From the cell containing the given text, extract its center point as [x, y] coordinate. 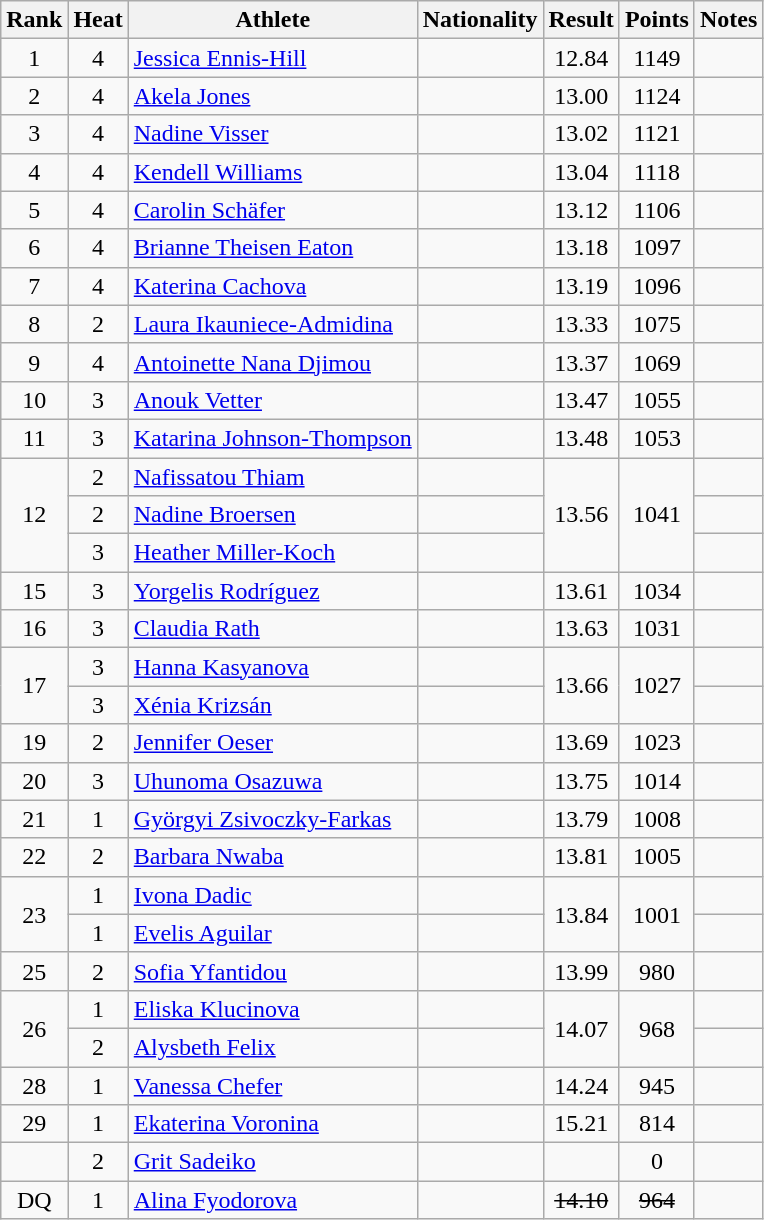
20 [34, 781]
1034 [656, 591]
5 [34, 210]
21 [34, 819]
7 [34, 286]
Jennifer Oeser [272, 743]
11 [34, 438]
13.33 [581, 324]
13.02 [581, 134]
13.00 [581, 96]
13.79 [581, 819]
25 [34, 971]
13.99 [581, 971]
1069 [656, 362]
16 [34, 629]
13.69 [581, 743]
14.07 [581, 1028]
12.84 [581, 58]
14.24 [581, 1085]
Alysbeth Felix [272, 1047]
1055 [656, 400]
12 [34, 515]
Nadine Broersen [272, 515]
Barbara Nwaba [272, 857]
Nadine Visser [272, 134]
964 [656, 1200]
Katarina Johnson-Thompson [272, 438]
814 [656, 1124]
13.63 [581, 629]
13.84 [581, 914]
Heat [98, 20]
10 [34, 400]
13.47 [581, 400]
1014 [656, 781]
Brianne Theisen Eaton [272, 248]
9 [34, 362]
1097 [656, 248]
Heather Miller-Koch [272, 553]
Claudia Rath [272, 629]
Athlete [272, 20]
13.56 [581, 515]
Ivona Dadic [272, 895]
Sofia Yfantidou [272, 971]
Hanna Kasyanova [272, 667]
13.48 [581, 438]
Uhunoma Osazuwa [272, 781]
13.12 [581, 210]
29 [34, 1124]
Nationality [480, 20]
1008 [656, 819]
Eliska Klucinova [272, 1009]
26 [34, 1028]
Grit Sadeiko [272, 1162]
17 [34, 686]
13.19 [581, 286]
14.10 [581, 1200]
DQ [34, 1200]
980 [656, 971]
1031 [656, 629]
15.21 [581, 1124]
22 [34, 857]
1149 [656, 58]
Akela Jones [272, 96]
19 [34, 743]
Vanessa Chefer [272, 1085]
13.75 [581, 781]
1075 [656, 324]
968 [656, 1028]
1053 [656, 438]
Katerina Cachova [272, 286]
28 [34, 1085]
945 [656, 1085]
1001 [656, 914]
Evelis Aguilar [272, 933]
13.61 [581, 591]
Rank [34, 20]
13.18 [581, 248]
Carolin Schäfer [272, 210]
Alina Fyodorova [272, 1200]
15 [34, 591]
1005 [656, 857]
Yorgelis Rodríguez [272, 591]
Points [656, 20]
6 [34, 248]
Anouk Vetter [272, 400]
Notes [728, 20]
Kendell Williams [272, 172]
13.66 [581, 686]
1121 [656, 134]
13.04 [581, 172]
13.37 [581, 362]
13.81 [581, 857]
8 [34, 324]
23 [34, 914]
1041 [656, 515]
Laura Ikauniece-Admidina [272, 324]
Result [581, 20]
Ekaterina Voronina [272, 1124]
Antoinette Nana Djimou [272, 362]
Jessica Ennis-Hill [272, 58]
1124 [656, 96]
Györgyi Zsivoczky-Farkas [272, 819]
1096 [656, 286]
1027 [656, 686]
0 [656, 1162]
Xénia Krizsán [272, 705]
Nafissatou Thiam [272, 477]
1023 [656, 743]
1106 [656, 210]
1118 [656, 172]
